Pinpoint the cell where the given text exists, returning its (x, y) midpoint coordinate. 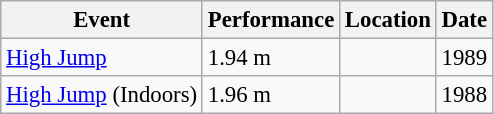
Event (102, 20)
Performance (270, 20)
1988 (464, 95)
Date (464, 20)
High Jump (Indoors) (102, 95)
1989 (464, 58)
1.96 m (270, 95)
High Jump (102, 58)
1.94 m (270, 58)
Location (388, 20)
